Scan for the cell matching the given text and deliver its [x, y] coordinate at center. 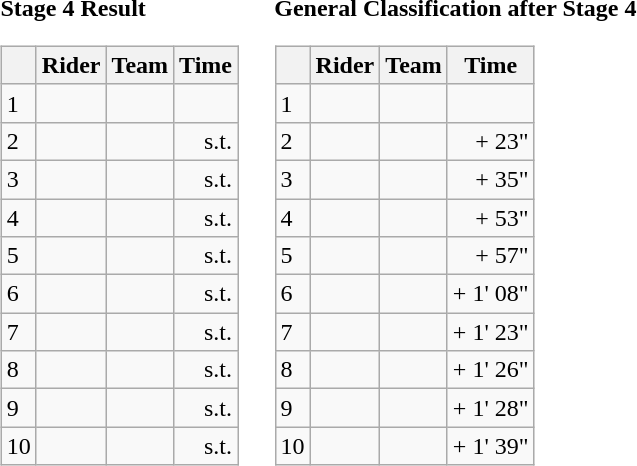
+ 53" [490, 217]
+ 57" [490, 256]
+ 1' 23" [490, 332]
+ 35" [490, 179]
+ 1' 26" [490, 370]
+ 1' 39" [490, 446]
+ 23" [490, 141]
+ 1' 28" [490, 408]
+ 1' 08" [490, 294]
